Identify which cell holds the provided text, then report its [x, y] central coordinate. 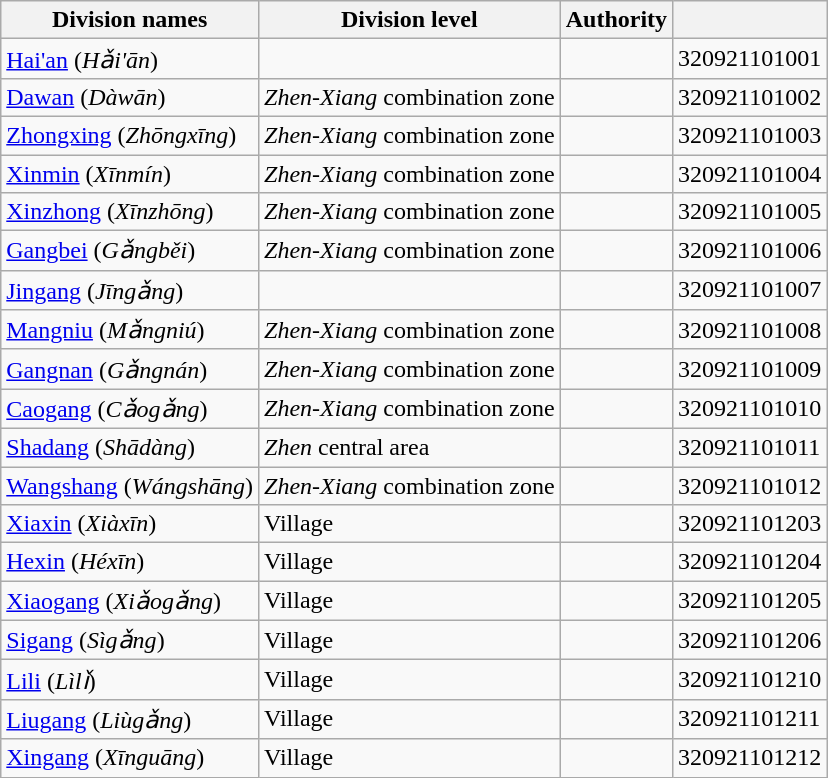
Sigang (Sìgǎng) [130, 640]
Shadang (Shādàng) [130, 447]
Division level [410, 20]
Xinmin (Xīnmín) [130, 173]
320921101002 [750, 97]
320921101001 [750, 59]
Zhen central area [410, 447]
Gangbei (Gǎngběi) [130, 251]
Division names [130, 20]
Mangniu (Mǎngniú) [130, 330]
320921101011 [750, 447]
Xiaogang (Xiǎogǎng) [130, 601]
Gangnan (Gǎngnán) [130, 369]
Xinzhong (Xīnzhōng) [130, 212]
320921101210 [750, 680]
Hexin (Héxīn) [130, 562]
320921101012 [750, 485]
Zhongxing (Zhōngxīng) [130, 135]
320921101010 [750, 409]
Xingang (Xīnguāng) [130, 758]
320921101007 [750, 290]
320921101205 [750, 601]
320921101206 [750, 640]
320921101204 [750, 562]
Wangshang (Wángshāng) [130, 485]
320921101005 [750, 212]
Dawan (Dàwān) [130, 97]
320921101008 [750, 330]
Authority [616, 20]
320921101211 [750, 719]
Caogang (Cǎogǎng) [130, 409]
320921101009 [750, 369]
320921101004 [750, 173]
320921101006 [750, 251]
320921101212 [750, 758]
Xiaxin (Xiàxīn) [130, 524]
320921101203 [750, 524]
Jingang (Jīngǎng) [130, 290]
Liugang (Liùgǎng) [130, 719]
Hai'an (Hǎi'ān) [130, 59]
320921101003 [750, 135]
Lili (Lìlǐ) [130, 680]
